Provide the [x, y] coordinate of the cell's center where the given text is located.  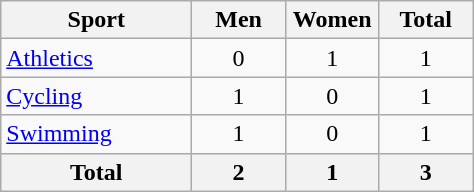
2 [239, 172]
Swimming [96, 134]
Women [332, 20]
Men [239, 20]
Cycling [96, 96]
Sport [96, 20]
3 [426, 172]
Athletics [96, 58]
